Search for the cell housing the specified text and yield its [X, Y] center coordinate. 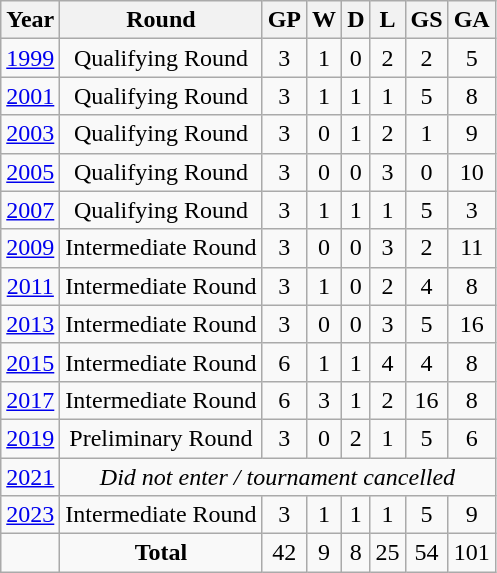
GS [426, 20]
1999 [30, 58]
2021 [30, 477]
2001 [30, 96]
2015 [30, 362]
2013 [30, 324]
42 [284, 553]
2005 [30, 172]
54 [426, 553]
2009 [30, 248]
25 [388, 553]
W [324, 20]
2007 [30, 210]
Total [161, 553]
2019 [30, 438]
2003 [30, 134]
Round [161, 20]
2011 [30, 286]
GP [284, 20]
11 [472, 248]
2017 [30, 400]
Preliminary Round [161, 438]
D [356, 20]
GA [472, 20]
2023 [30, 515]
101 [472, 553]
Did not enter / tournament cancelled [278, 477]
10 [472, 172]
Year [30, 20]
L [388, 20]
